Find where the given text appears and provide that cell's center as [x, y] coordinate. 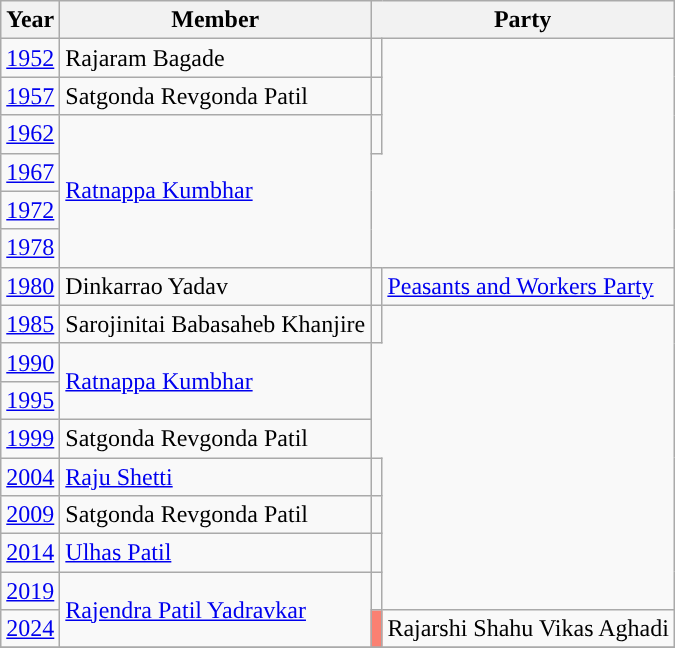
2004 [30, 477]
1999 [30, 438]
1995 [30, 400]
1985 [30, 324]
Dinkarrao Yadav [216, 286]
Member [216, 20]
2009 [30, 515]
1952 [30, 58]
1990 [30, 362]
1962 [30, 134]
1978 [30, 248]
2019 [30, 591]
2014 [30, 553]
1967 [30, 172]
Rajendra Patil Yadravkar [216, 610]
Party [523, 20]
Raju Shetti [216, 477]
1972 [30, 210]
Peasants and Workers Party [528, 286]
Ulhas Patil [216, 553]
1980 [30, 286]
Year [30, 20]
Rajaram Bagade [216, 58]
1957 [30, 96]
Sarojinitai Babasaheb Khanjire [216, 324]
2024 [30, 629]
Rajarshi Shahu Vikas Aghadi [528, 629]
